For the text-containing cell, return its midpoint in (X, Y) coordinate format. 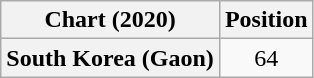
Position (266, 20)
Chart (2020) (110, 20)
64 (266, 58)
South Korea (Gaon) (110, 58)
